From the cell containing the given text, extract its center point as (X, Y) coordinate. 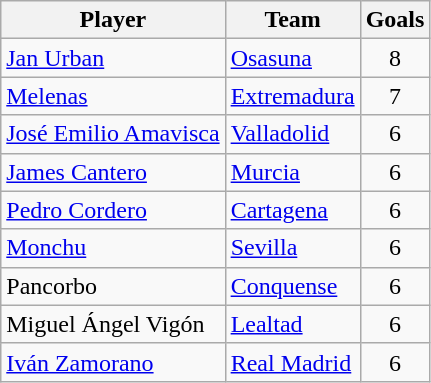
Cartagena (292, 210)
James Cantero (113, 172)
Team (292, 20)
Goals (395, 20)
Player (113, 20)
Real Madrid (292, 362)
Extremadura (292, 96)
José Emilio Amavisca (113, 134)
Pedro Cordero (113, 210)
Valladolid (292, 134)
Melenas (113, 96)
Osasuna (292, 58)
7 (395, 96)
Murcia (292, 172)
Jan Urban (113, 58)
Sevilla (292, 248)
Miguel Ángel Vigón (113, 324)
Conquense (292, 286)
Pancorbo (113, 286)
Monchu (113, 248)
Lealtad (292, 324)
Iván Zamorano (113, 362)
8 (395, 58)
